Return [X, Y] of the center of cell containing provided text 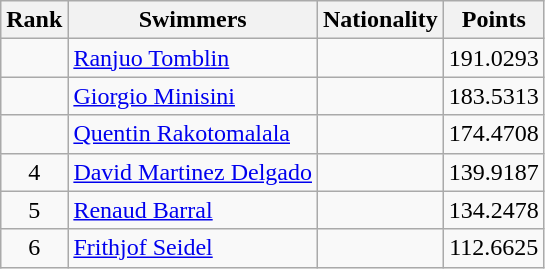
Nationality [381, 20]
Frithjof Seidel [193, 248]
Ranjuo Tomblin [193, 58]
Rank [34, 20]
Renaud Barral [193, 210]
139.9187 [494, 172]
Points [494, 20]
5 [34, 210]
Giorgio Minisini [193, 96]
174.4708 [494, 134]
6 [34, 248]
112.6625 [494, 248]
Swimmers [193, 20]
Quentin Rakotomalala [193, 134]
134.2478 [494, 210]
David Martinez Delgado [193, 172]
4 [34, 172]
183.5313 [494, 96]
191.0293 [494, 58]
